From the cell containing the given text, extract its center point as (x, y) coordinate. 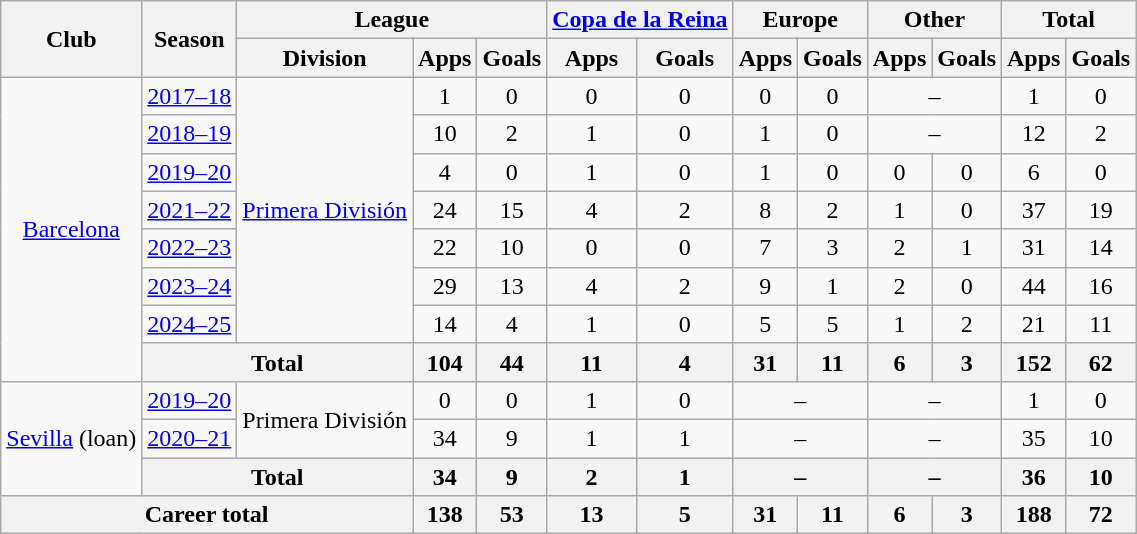
188 (1034, 515)
53 (512, 515)
62 (1101, 362)
2023–24 (190, 286)
2018–19 (190, 134)
2021–22 (190, 210)
7 (765, 248)
Europe (800, 20)
22 (445, 248)
104 (445, 362)
29 (445, 286)
Season (190, 39)
36 (1034, 477)
138 (445, 515)
Barcelona (72, 229)
35 (1034, 438)
8 (765, 210)
152 (1034, 362)
16 (1101, 286)
15 (512, 210)
2022–23 (190, 248)
Club (72, 39)
21 (1034, 324)
Sevilla (loan) (72, 438)
37 (1034, 210)
2024–25 (190, 324)
2020–21 (190, 438)
12 (1034, 134)
Career total (207, 515)
24 (445, 210)
2017–18 (190, 96)
League (392, 20)
Division (325, 58)
Copa de la Reina (640, 20)
72 (1101, 515)
19 (1101, 210)
Other (934, 20)
